Provide the [X, Y] coordinate of the cell's center where the given text is located.  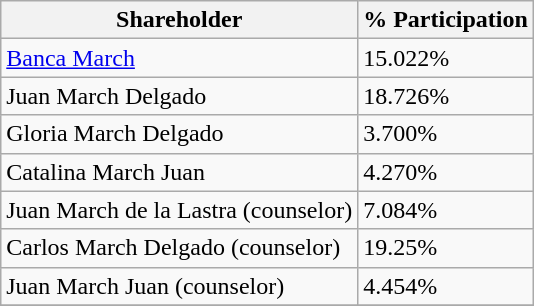
Banca March [180, 58]
15.022% [446, 58]
Juan March Delgado [180, 96]
3.700% [446, 134]
Carlos March Delgado (counselor) [180, 248]
4.270% [446, 172]
7.084% [446, 210]
% Participation [446, 20]
18.726% [446, 96]
19.25% [446, 248]
Gloria March Delgado [180, 134]
Shareholder [180, 20]
Juan March Juan (counselor) [180, 286]
4.454% [446, 286]
Juan March de la Lastra (counselor) [180, 210]
Catalina March Juan [180, 172]
